From the cell containing the given text, extract its center point as [X, Y] coordinate. 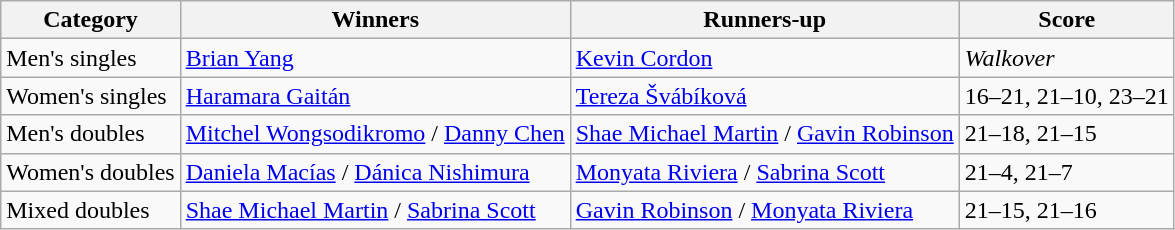
16–21, 21–10, 23–21 [1066, 96]
Category [90, 20]
Score [1066, 20]
Women's singles [90, 96]
Men's singles [90, 58]
Winners [375, 20]
Mitchel Wongsodikromo / Danny Chen [375, 134]
21–4, 21–7 [1066, 172]
Daniela Macías / Dánica Nishimura [375, 172]
Kevin Cordon [764, 58]
Runners-up [764, 20]
Haramara Gaitán [375, 96]
Women's doubles [90, 172]
Tereza Švábíková [764, 96]
21–18, 21–15 [1066, 134]
Men's doubles [90, 134]
Walkover [1066, 58]
Gavin Robinson / Monyata Riviera [764, 210]
Mixed doubles [90, 210]
Shae Michael Martin / Sabrina Scott [375, 210]
Monyata Riviera / Sabrina Scott [764, 172]
Shae Michael Martin / Gavin Robinson [764, 134]
21–15, 21–16 [1066, 210]
Brian Yang [375, 58]
